Extract the [X, Y] coordinate from the center of the cell holding the provided text.  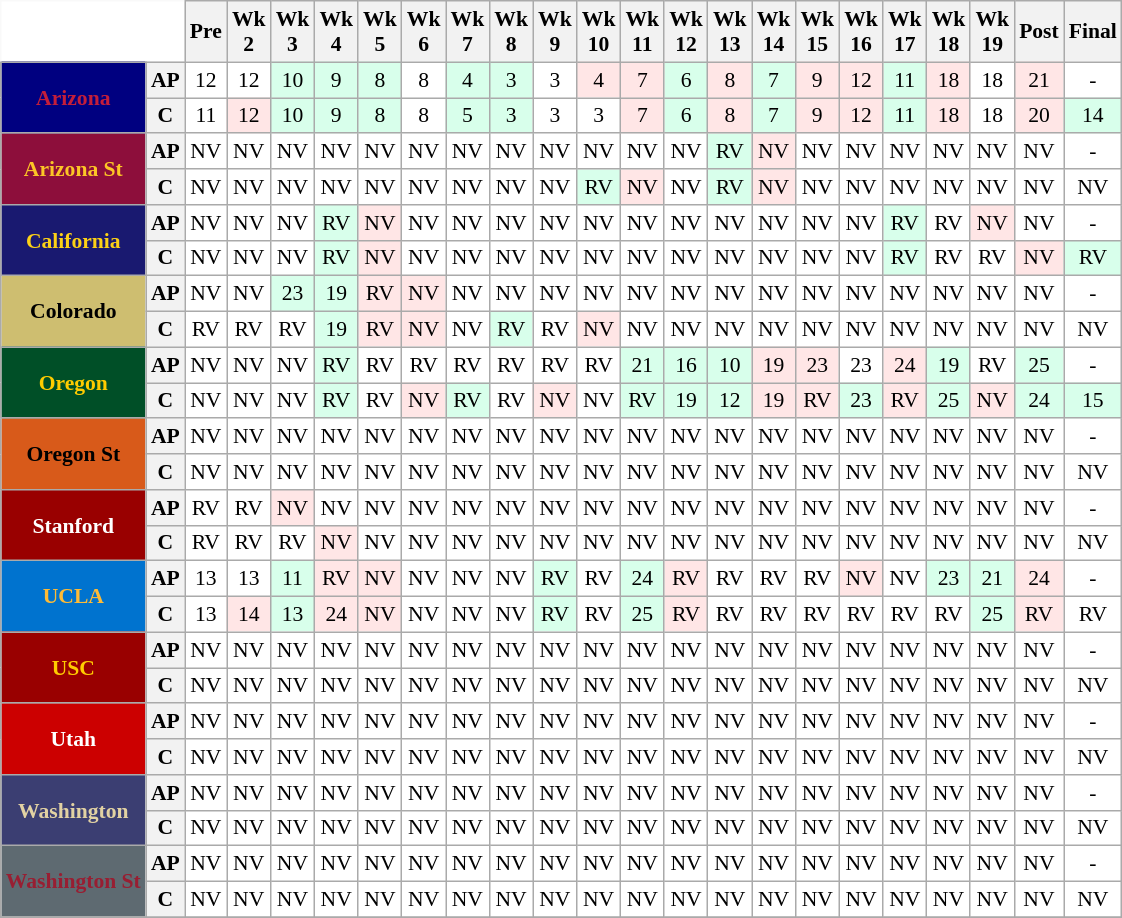
Wk6 [424, 32]
Wk13 [730, 32]
Washington St [74, 882]
Wk3 [293, 32]
Wk10 [599, 32]
California [74, 240]
Pre [206, 32]
Wk11 [642, 32]
Wk4 [336, 32]
Arizona St [74, 170]
Wk7 [468, 32]
20 [1039, 116]
Wk19 [992, 32]
16 [686, 365]
Wk17 [905, 32]
Wk2 [249, 32]
Utah [74, 740]
Wk18 [949, 32]
Wk12 [686, 32]
Post [1039, 32]
Wk9 [555, 32]
Wk16 [861, 32]
Arizona [74, 98]
Wk14 [774, 32]
Washington [74, 810]
Oregon St [74, 454]
Oregon [74, 382]
Wk8 [511, 32]
Wk5 [380, 32]
Colorado [74, 312]
5 [468, 116]
Wk15 [817, 32]
UCLA [74, 596]
Final [1093, 32]
Stanford [74, 526]
15 [1093, 401]
USC [74, 668]
